Capture the cell that displays the provided text and extract its [x, y] central coordinate. 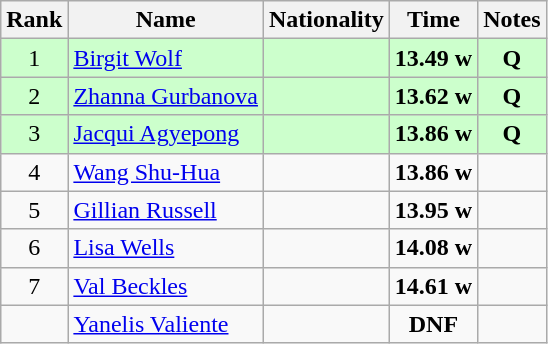
6 [34, 248]
13.62 w [433, 96]
1 [34, 58]
14.61 w [433, 286]
14.08 w [433, 248]
13.95 w [433, 210]
3 [34, 134]
Val Beckles [166, 286]
Name [166, 20]
Time [433, 20]
Yanelis Valiente [166, 324]
Notes [512, 20]
Zhanna Gurbanova [166, 96]
Nationality [327, 20]
Gillian Russell [166, 210]
Lisa Wells [166, 248]
2 [34, 96]
Rank [34, 20]
7 [34, 286]
4 [34, 172]
Birgit Wolf [166, 58]
Wang Shu-Hua [166, 172]
DNF [433, 324]
13.49 w [433, 58]
Jacqui Agyepong [166, 134]
5 [34, 210]
